Return the (x, y) coordinate for the center point of the cell that contains the specified text.  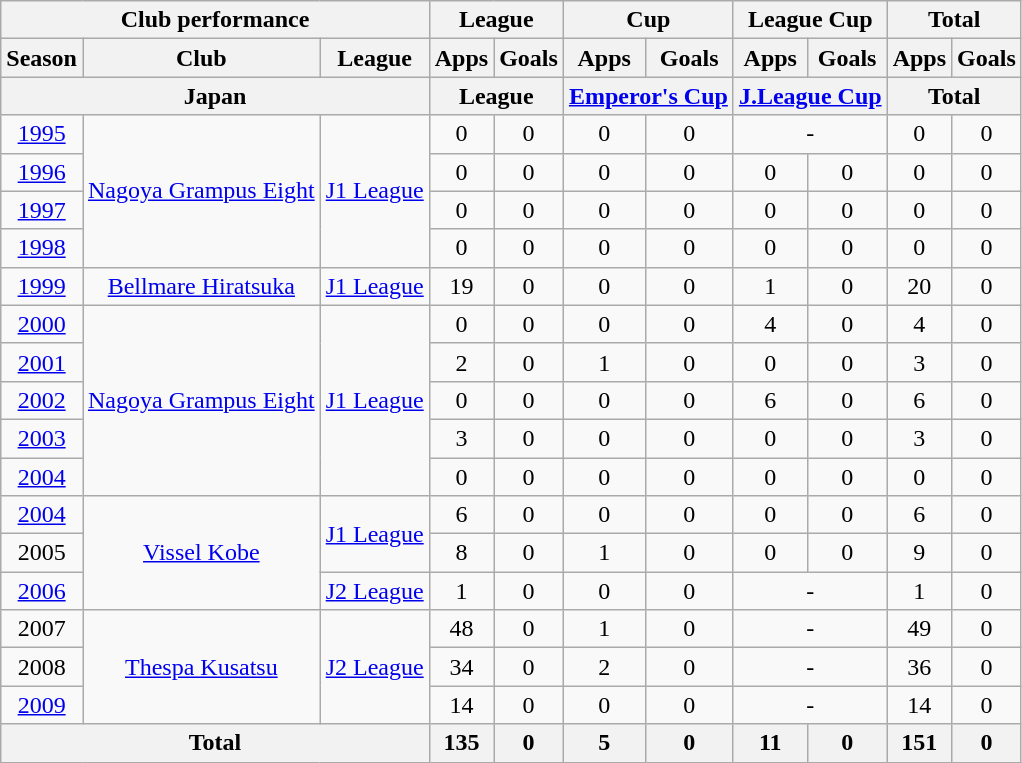
J.League Cup (810, 96)
135 (461, 743)
1996 (42, 172)
2008 (42, 667)
1995 (42, 134)
Japan (215, 96)
Vissel Kobe (201, 553)
2007 (42, 629)
Thespa Kusatsu (201, 667)
Club (201, 58)
2006 (42, 591)
Cup (648, 20)
48 (461, 629)
1999 (42, 286)
19 (461, 286)
34 (461, 667)
2003 (42, 438)
36 (919, 667)
2000 (42, 324)
2001 (42, 362)
Emperor's Cup (648, 96)
1997 (42, 210)
Club performance (215, 20)
2009 (42, 705)
Bellmare Hiratsuka (201, 286)
Season (42, 58)
9 (919, 553)
1998 (42, 248)
2002 (42, 400)
20 (919, 286)
151 (919, 743)
8 (461, 553)
2005 (42, 553)
5 (604, 743)
49 (919, 629)
11 (770, 743)
League Cup (810, 20)
